From the cell containing the given text, extract its center point as (X, Y) coordinate. 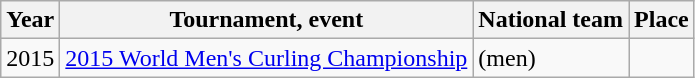
National team (551, 20)
(men) (551, 58)
Year (30, 20)
Place (662, 20)
2015 World Men's Curling Championship (266, 58)
2015 (30, 58)
Tournament, event (266, 20)
